Pinpoint the cell where the given text exists, returning its (x, y) midpoint coordinate. 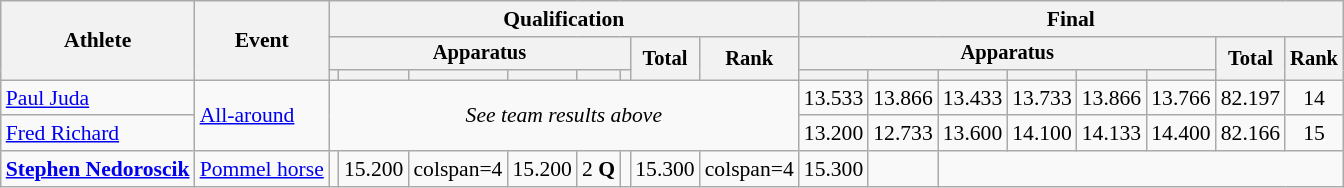
Event (262, 40)
Athlete (98, 40)
82.166 (1250, 134)
Pommel horse (262, 169)
14.400 (1180, 134)
13.200 (834, 134)
82.197 (1250, 98)
13.733 (1042, 98)
All-around (262, 116)
14 (1314, 98)
13.433 (972, 98)
14.133 (1112, 134)
Stephen Nedoroscik (98, 169)
Final (1071, 19)
12.733 (902, 134)
15 (1314, 134)
13.600 (972, 134)
See team results above (564, 116)
Paul Juda (98, 98)
13.533 (834, 98)
2 Q (598, 169)
Qualification (564, 19)
13.766 (1180, 98)
14.100 (1042, 134)
Fred Richard (98, 134)
